Locate the cell with the specified text and output its [x, y] center coordinate. 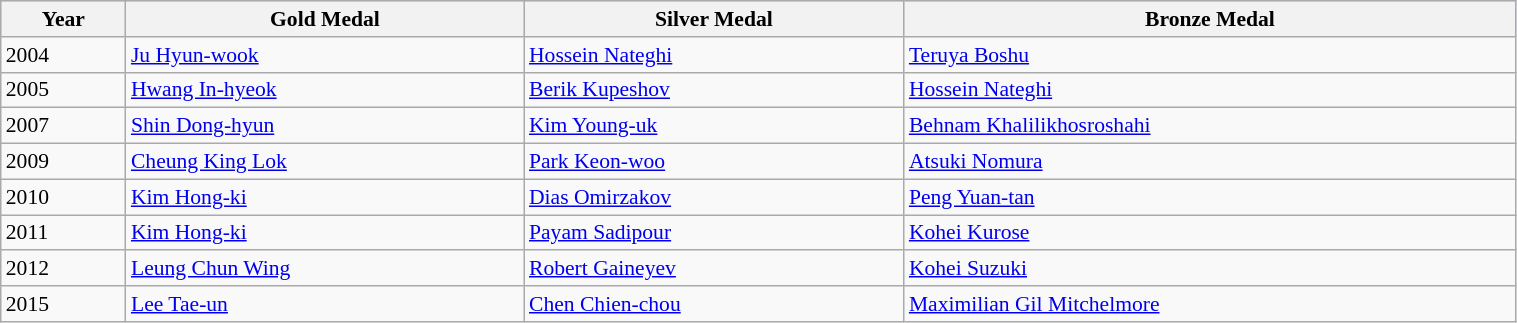
Ju Hyun-wook [325, 55]
Year [64, 19]
2005 [64, 90]
2004 [64, 55]
Lee Tae-un [325, 304]
2007 [64, 126]
2012 [64, 269]
Peng Yuan-tan [1210, 197]
Cheung King Lok [325, 162]
Gold Medal [325, 19]
Kohei Suzuki [1210, 269]
2015 [64, 304]
Leung Chun Wing [325, 269]
Shin Dong-hyun [325, 126]
Park Keon-woo [714, 162]
Kim Young-uk [714, 126]
Dias Omirzakov [714, 197]
Silver Medal [714, 19]
Hwang In-hyeok [325, 90]
Maximilian Gil Mitchelmore [1210, 304]
2009 [64, 162]
Atsuki Nomura [1210, 162]
Robert Gaineyev [714, 269]
2010 [64, 197]
Payam Sadipour [714, 233]
Chen Chien-chou [714, 304]
Kohei Kurose [1210, 233]
2011 [64, 233]
Teruya Boshu [1210, 55]
Berik Kupeshov [714, 90]
Bronze Medal [1210, 19]
Behnam Khalilikhosroshahi [1210, 126]
